Find where the given text appears and provide that cell's center as (X, Y) coordinate. 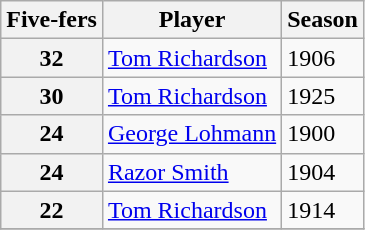
1900 (323, 134)
1914 (323, 210)
30 (52, 96)
22 (52, 210)
1904 (323, 172)
George Lohmann (192, 134)
Player (192, 20)
Five-fers (52, 20)
1925 (323, 96)
Season (323, 20)
1906 (323, 58)
Razor Smith (192, 172)
32 (52, 58)
